Determine the [x, y] coordinate at the center of the cell enclosing the given text.  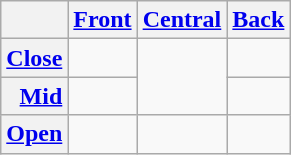
Front [102, 20]
Close [34, 58]
Open [34, 134]
Mid [34, 96]
Central [182, 20]
Back [258, 20]
